Pinpoint the cell where the given text exists, returning its [x, y] midpoint coordinate. 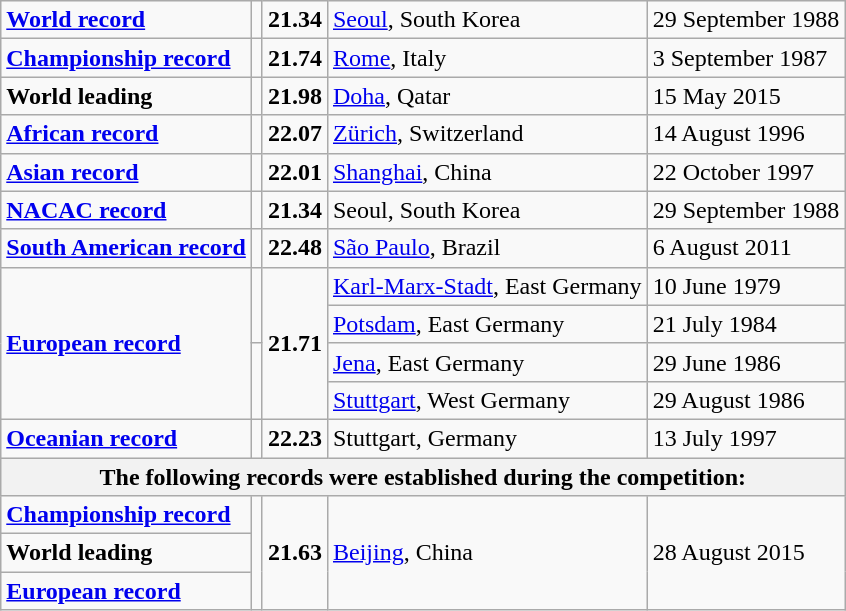
São Paulo, Brazil [487, 248]
14 August 1996 [746, 134]
10 June 1979 [746, 286]
3 September 1987 [746, 58]
Asian record [126, 172]
Zürich, Switzerland [487, 134]
21.71 [294, 343]
21.74 [294, 58]
29 June 1986 [746, 362]
22.48 [294, 248]
Jena, East Germany [487, 362]
Beijing, China [487, 553]
Potsdam, East Germany [487, 324]
21.98 [294, 96]
World record [126, 20]
Rome, Italy [487, 58]
Stuttgart, Germany [487, 438]
15 May 2015 [746, 96]
29 August 1986 [746, 400]
21.63 [294, 553]
NACAC record [126, 210]
The following records were established during the competition: [423, 477]
South American record [126, 248]
21 July 1984 [746, 324]
6 August 2011 [746, 248]
13 July 1997 [746, 438]
Karl-Marx-Stadt, East Germany [487, 286]
22.23 [294, 438]
22.07 [294, 134]
Doha, Qatar [487, 96]
28 August 2015 [746, 553]
Stuttgart, West Germany [487, 400]
22.01 [294, 172]
Shanghai, China [487, 172]
Oceanian record [126, 438]
African record [126, 134]
22 October 1997 [746, 172]
